For the text-containing cell, return its midpoint in [X, Y] coordinate format. 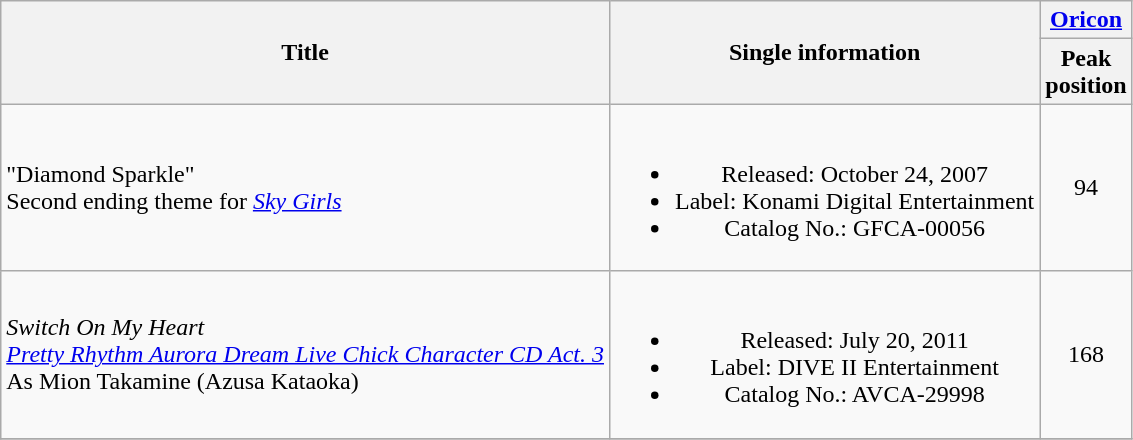
Released: October 24, 2007Label: Konami Digital EntertainmentCatalog No.: GFCA-00056 [825, 188]
Released: July 20, 2011Label: DIVE II EntertainmentCatalog No.: AVCA-29998 [825, 354]
Peakposition [1086, 72]
168 [1086, 354]
"Diamond Sparkle"Second ending theme for Sky Girls [306, 188]
94 [1086, 188]
Title [306, 52]
Oricon [1086, 20]
Switch On My HeartPretty Rhythm Aurora Dream Live Chick Character CD Act. 3As Mion Takamine (Azusa Kataoka) [306, 354]
Single information [825, 52]
